Capture the cell that displays the provided text and extract its (X, Y) central coordinate. 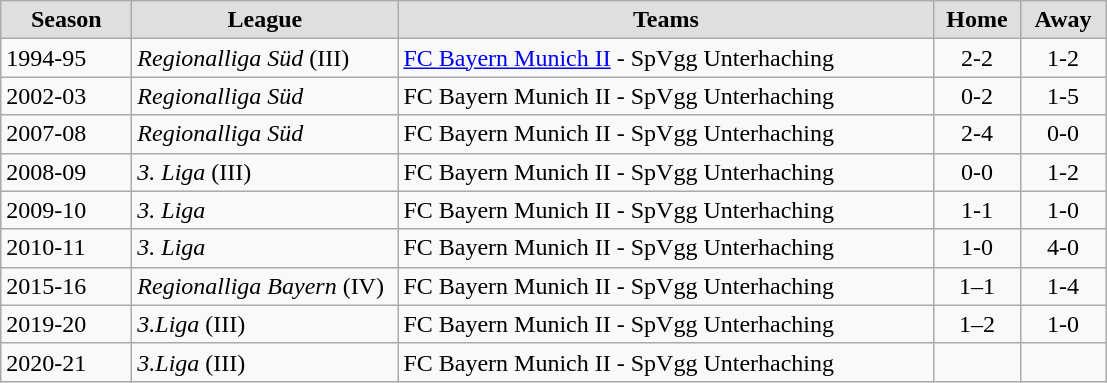
2002-03 (66, 96)
Regionalliga Bayern (IV) (265, 286)
1-4 (1063, 286)
3. Liga (III) (265, 172)
1-1 (977, 210)
League (265, 20)
1994-95 (66, 58)
2008-09 (66, 172)
2009-10 (66, 210)
Season (66, 20)
2007-08 (66, 134)
1–1 (977, 286)
0-2 (977, 96)
Teams (666, 20)
4-0 (1063, 248)
2015-16 (66, 286)
2-2 (977, 58)
2-4 (977, 134)
1–2 (977, 324)
1-5 (1063, 96)
Away (1063, 20)
2020-21 (66, 362)
2010-11 (66, 248)
2019-20 (66, 324)
Home (977, 20)
Regionalliga Süd (III) (265, 58)
